Locate the cell with the specified text and output its (x, y) center coordinate. 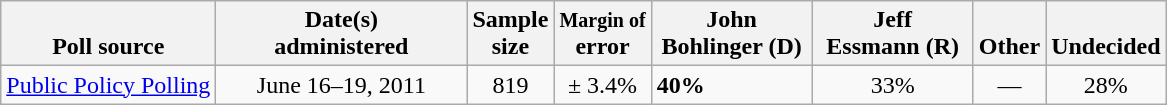
28% (1106, 85)
— (1009, 85)
Other (1009, 34)
JeffEssmann (R) (892, 34)
Undecided (1106, 34)
Poll source (108, 34)
JohnBohlinger (D) (732, 34)
819 (510, 85)
Samplesize (510, 34)
Public Policy Polling (108, 85)
33% (892, 85)
± 3.4% (602, 85)
Margin oferror (602, 34)
Date(s)administered (342, 34)
40% (732, 85)
June 16–19, 2011 (342, 85)
